Detect which cell encompasses the target text, then output its (X, Y) center coordinate. 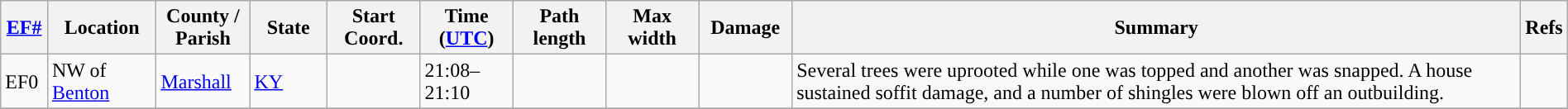
Refs (1545, 28)
Path length (559, 28)
KY (289, 81)
Damage (746, 28)
Time (UTC) (466, 28)
Summary (1156, 28)
Start Coord. (374, 28)
Location (101, 28)
EF# (25, 28)
County / Parish (203, 28)
EF0 (25, 81)
State (289, 28)
Max width (653, 28)
NW of Benton (101, 81)
Marshall (203, 81)
21:08–21:10 (466, 81)
